Find where the given text appears and provide that cell's center as [X, Y] coordinate. 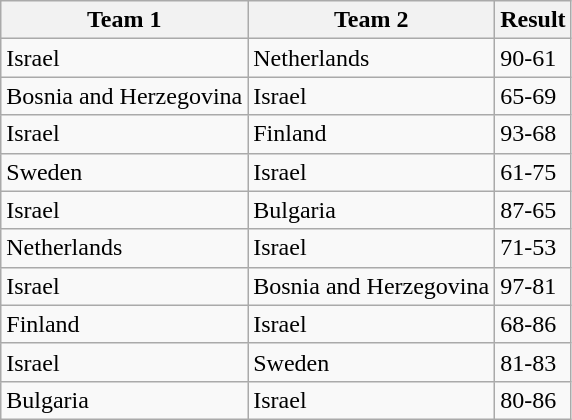
65-69 [533, 96]
87-65 [533, 210]
90-61 [533, 58]
93-68 [533, 134]
Team 2 [372, 20]
Team 1 [124, 20]
68-86 [533, 324]
80-86 [533, 400]
81-83 [533, 362]
97-81 [533, 286]
61-75 [533, 172]
71-53 [533, 248]
Result [533, 20]
